Scan for the cell matching the given text and deliver its (x, y) coordinate at center. 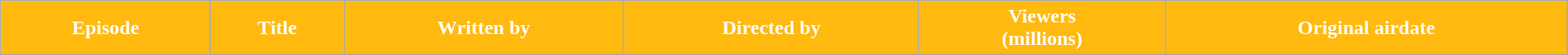
Directed by (771, 28)
Written by (485, 28)
Title (278, 28)
Episode (106, 28)
Original airdate (1366, 28)
Viewers(millions) (1042, 28)
